Return the (x, y) coordinate for the center point of the cell that contains the specified text.  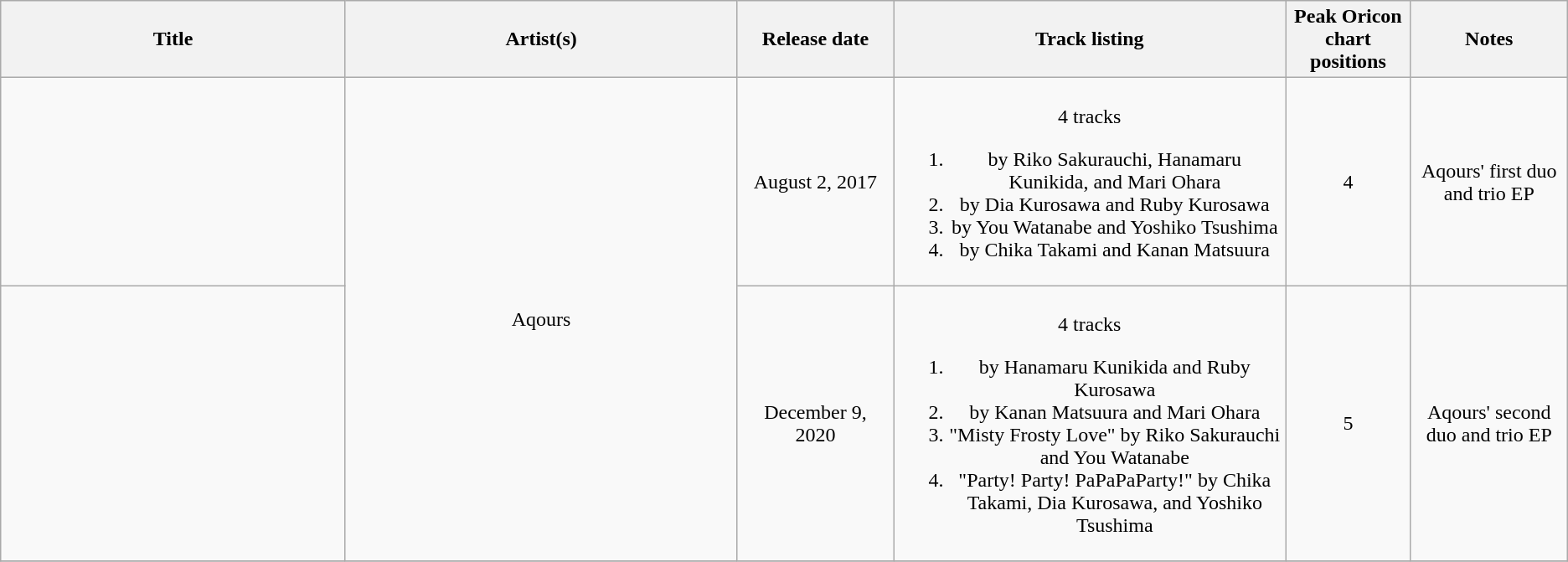
Title (173, 39)
5 (1349, 424)
Artist(s) (541, 39)
Notes (1489, 39)
Aqours (541, 320)
4 (1349, 182)
Release date (816, 39)
August 2, 2017 (816, 182)
December 9, 2020 (816, 424)
Peak Oriconchart positions (1349, 39)
Aqours' second duo and trio EP (1489, 424)
Track listing (1090, 39)
Aqours' first duo and trio EP (1489, 182)
